Pinpoint the cell where the given text exists, returning its [X, Y] midpoint coordinate. 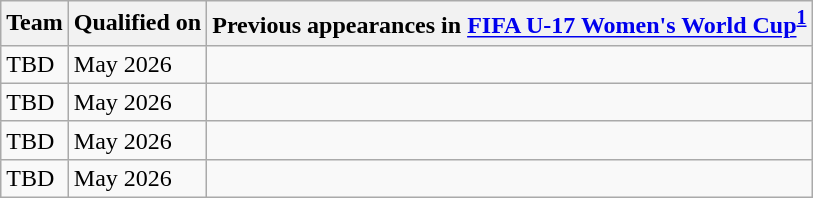
Previous appearances in FIFA U-17 Women's World Cup1 [510, 24]
Qualified on [137, 24]
Team [35, 24]
